Locate the cell with the specified text and output its [X, Y] center coordinate. 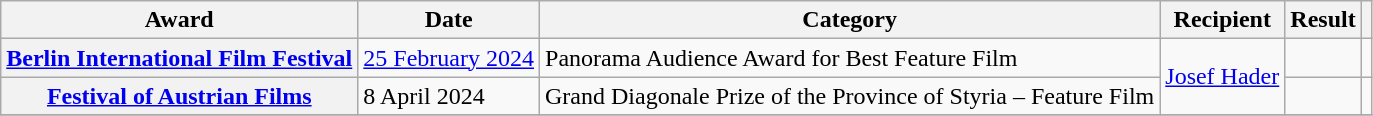
25 February 2024 [449, 58]
Berlin International Film Festival [180, 58]
Result [1323, 20]
8 April 2024 [449, 96]
Panorama Audience Award for Best Feature Film [850, 58]
Josef Hader [1222, 77]
Award [180, 20]
Category [850, 20]
Grand Diagonale Prize of the Province of Styria – Feature Film [850, 96]
Recipient [1222, 20]
Date [449, 20]
Festival of Austrian Films [180, 96]
